For the text-containing cell, return its midpoint in (x, y) coordinate format. 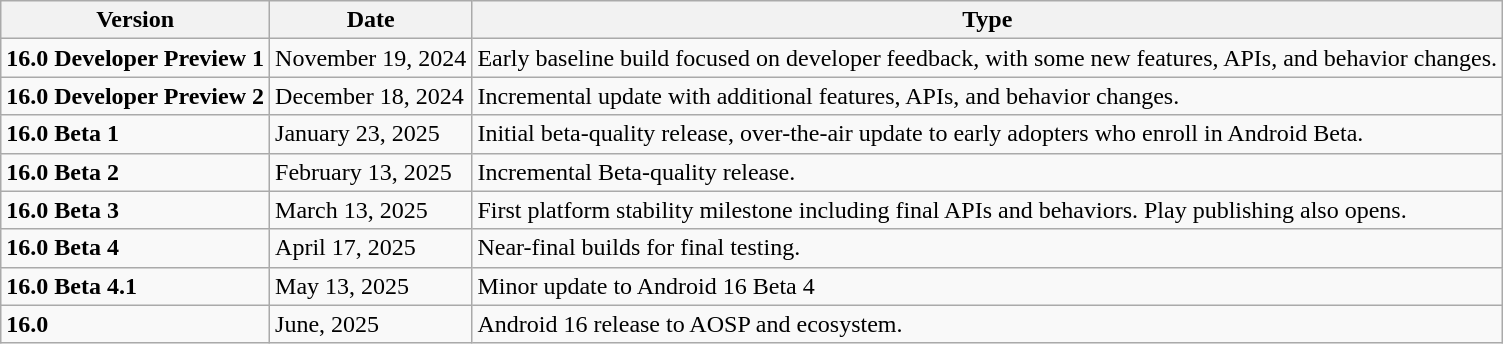
May 13, 2025 (371, 286)
Incremental update with additional features, APIs, and behavior changes. (988, 96)
Incremental Beta-quality release. (988, 172)
Near-final builds for final testing. (988, 248)
16.0 Beta 1 (136, 134)
Minor update to Android 16 Beta 4 (988, 286)
16.0 Developer Preview 1 (136, 58)
February 13, 2025 (371, 172)
16.0 (136, 324)
16.0 Developer Preview 2 (136, 96)
Type (988, 20)
16.0 Beta 4.1 (136, 286)
Date (371, 20)
April 17, 2025 (371, 248)
Early baseline build focused on developer feedback, with some new features, APIs, and behavior changes. (988, 58)
16.0 Beta 4 (136, 248)
16.0 Beta 2 (136, 172)
Initial beta-quality release, over-the-air update to early adopters who enroll in Android Beta. (988, 134)
Android 16 release to AOSP and ecosystem. (988, 324)
December 18, 2024 (371, 96)
June, 2025 (371, 324)
November 19, 2024 (371, 58)
Version (136, 20)
January 23, 2025 (371, 134)
16.0 Beta 3 (136, 210)
March 13, 2025 (371, 210)
First platform stability milestone including final APIs and behaviors. Play publishing also opens. (988, 210)
